Detect which cell encompasses the target text, then output its (X, Y) center coordinate. 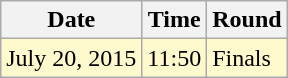
July 20, 2015 (72, 58)
Time (174, 20)
Finals (247, 58)
Date (72, 20)
Round (247, 20)
11:50 (174, 58)
